Detect which cell encompasses the target text, then output its (X, Y) center coordinate. 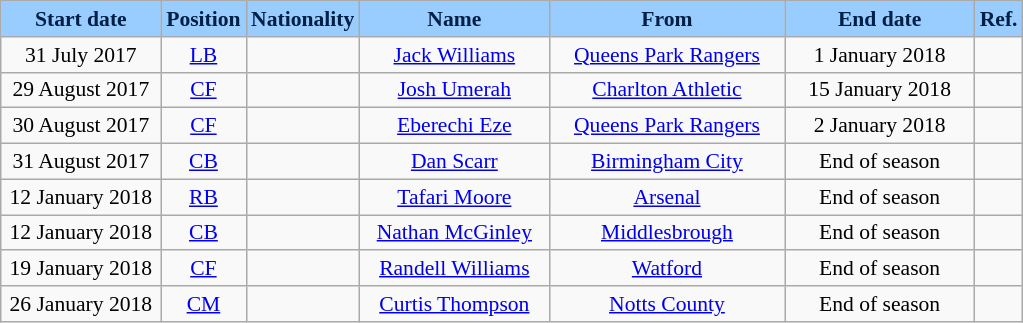
Ref. (999, 19)
26 January 2018 (81, 304)
15 January 2018 (880, 90)
Charlton Athletic (666, 90)
Dan Scarr (454, 162)
End date (880, 19)
Curtis Thompson (454, 304)
2 January 2018 (880, 126)
Nathan McGinley (454, 233)
31 July 2017 (81, 55)
Tafari Moore (454, 197)
Nationality (302, 19)
Notts County (666, 304)
19 January 2018 (81, 269)
Josh Umerah (454, 90)
Birmingham City (666, 162)
Eberechi Eze (454, 126)
Jack Williams (454, 55)
From (666, 19)
30 August 2017 (81, 126)
Randell Williams (454, 269)
CM (204, 304)
Position (204, 19)
LB (204, 55)
RB (204, 197)
Name (454, 19)
Middlesbrough (666, 233)
Arsenal (666, 197)
1 January 2018 (880, 55)
29 August 2017 (81, 90)
Watford (666, 269)
Start date (81, 19)
31 August 2017 (81, 162)
